Pinpoint the cell where the given text exists, returning its [X, Y] midpoint coordinate. 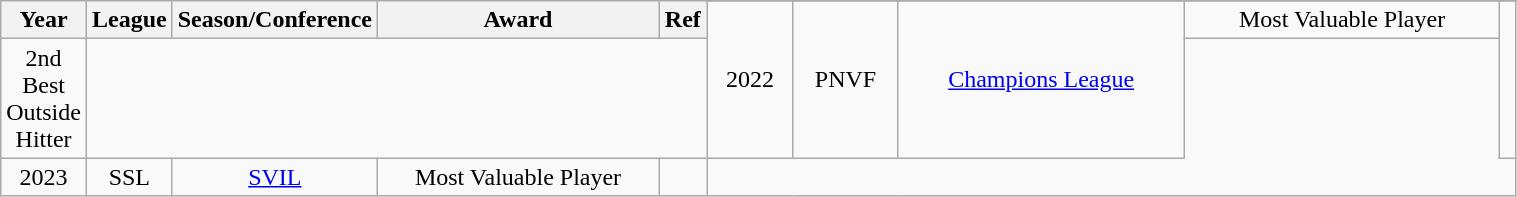
PNVF [846, 80]
Champions League [1041, 80]
2023 [44, 177]
Award [518, 20]
Ref [684, 20]
Year [44, 20]
2022 [750, 80]
League [129, 20]
SVIL [274, 177]
Season/Conference [274, 20]
SSL [129, 177]
2nd Best Outside Hitter [44, 98]
